Locate the cell with the specified text and output its [x, y] center coordinate. 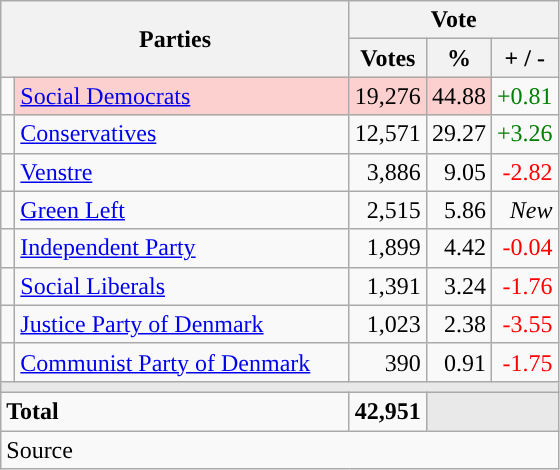
42,951 [388, 411]
5.86 [458, 210]
Communist Party of Denmark [182, 362]
390 [388, 362]
Source [280, 449]
1,391 [388, 286]
-0.04 [524, 248]
44.88 [458, 96]
Total [176, 411]
12,571 [388, 134]
Votes [388, 58]
-1.76 [524, 286]
9.05 [458, 172]
3.24 [458, 286]
Venstre [182, 172]
-1.75 [524, 362]
19,276 [388, 96]
-3.55 [524, 324]
Vote [454, 20]
+3.26 [524, 134]
1,899 [388, 248]
Conservatives [182, 134]
Justice Party of Denmark [182, 324]
2.38 [458, 324]
+ / - [524, 58]
-2.82 [524, 172]
Independent Party [182, 248]
Parties [176, 39]
New [524, 210]
Green Left [182, 210]
+0.81 [524, 96]
1,023 [388, 324]
3,886 [388, 172]
Social Democrats [182, 96]
Social Liberals [182, 286]
0.91 [458, 362]
29.27 [458, 134]
2,515 [388, 210]
4.42 [458, 248]
% [458, 58]
